For the text-containing cell, return its midpoint in [X, Y] coordinate format. 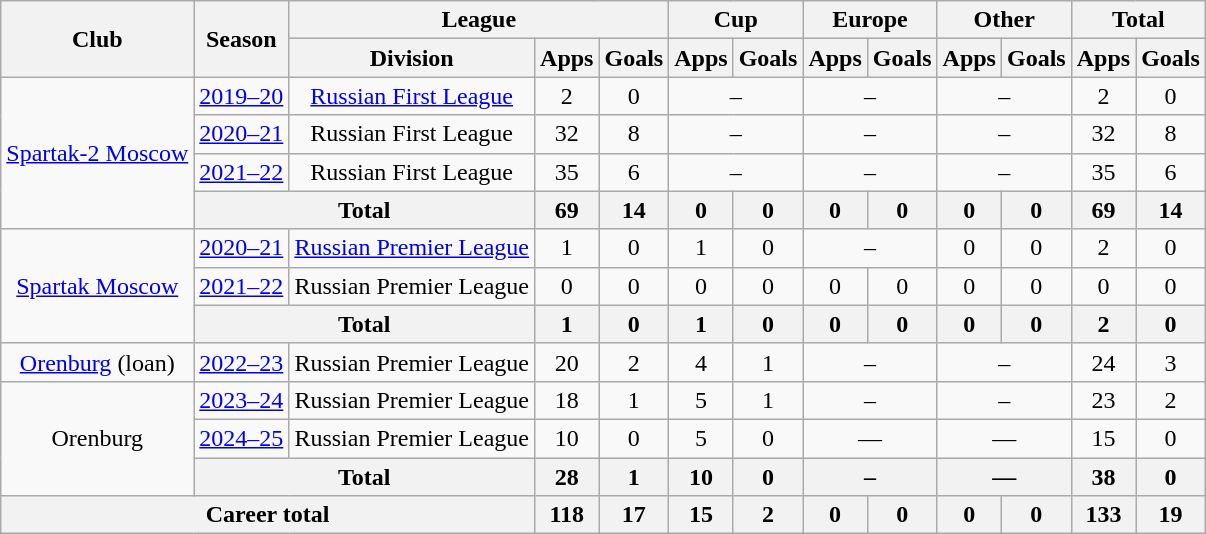
18 [567, 400]
Division [412, 58]
Club [98, 39]
League [479, 20]
2019–20 [242, 96]
Spartak Moscow [98, 286]
4 [701, 362]
Europe [870, 20]
133 [1103, 515]
38 [1103, 477]
2022–23 [242, 362]
28 [567, 477]
Career total [268, 515]
Cup [736, 20]
3 [1171, 362]
23 [1103, 400]
2023–24 [242, 400]
19 [1171, 515]
Spartak-2 Moscow [98, 153]
17 [634, 515]
2024–25 [242, 438]
118 [567, 515]
20 [567, 362]
Orenburg (loan) [98, 362]
Orenburg [98, 438]
Season [242, 39]
24 [1103, 362]
Other [1004, 20]
